Return the (X, Y) coordinate for the center point of the cell that contains the specified text.  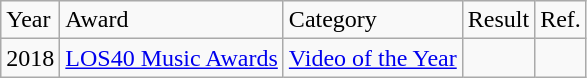
2018 (30, 58)
Award (172, 20)
LOS40 Music Awards (172, 58)
Year (30, 20)
Video of the Year (372, 58)
Category (372, 20)
Ref. (561, 20)
Result (498, 20)
